Return [x, y] of the center of cell containing provided text 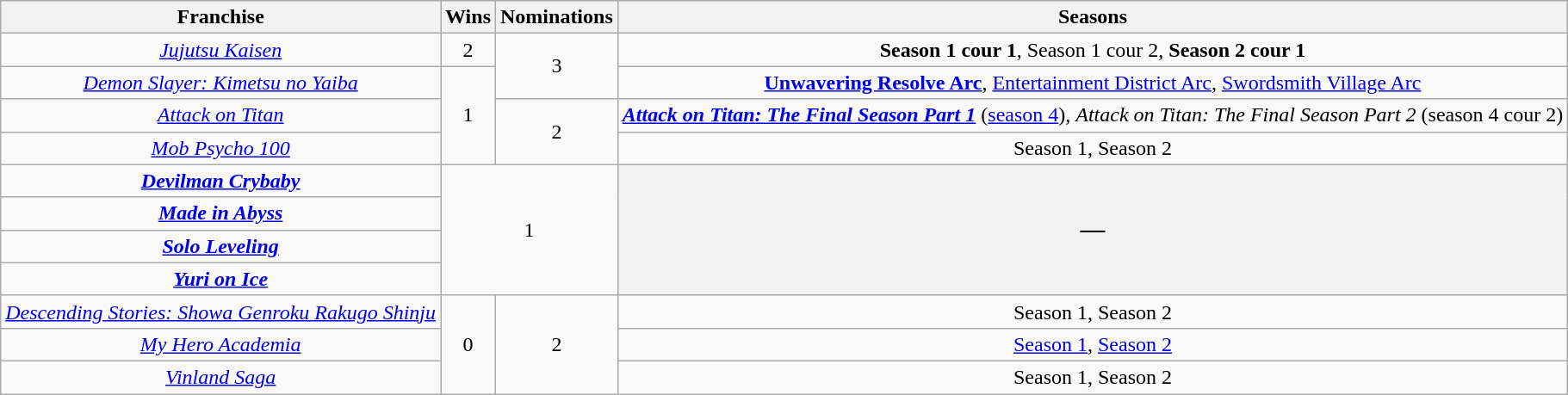
Jujutsu Kaisen [220, 50]
Mob Psycho 100 [220, 148]
Solo Leveling [220, 246]
Vinland Saga [220, 377]
3 [557, 66]
Devilman Crybaby [220, 181]
0 [468, 344]
Nominations [557, 17]
— [1092, 230]
My Hero Academia [220, 344]
Yuri on Ice [220, 279]
Wins [468, 17]
Demon Slayer: Kimetsu no Yaiba [220, 83]
Seasons [1092, 17]
Franchise [220, 17]
Unwavering Resolve Arc, Entertainment District Arc, Swordsmith Village Arc [1092, 83]
Attack on Titan: The Final Season Part 1 (season 4), Attack on Titan: The Final Season Part 2 (season 4 cour 2) [1092, 115]
Made in Abyss [220, 213]
Attack on Titan [220, 115]
Descending Stories: Showa Genroku Rakugo Shinju [220, 312]
Season 1 cour 1, Season 1 cour 2, Season 2 cour 1 [1092, 50]
